Detect which cell encompasses the target text, then output its [X, Y] center coordinate. 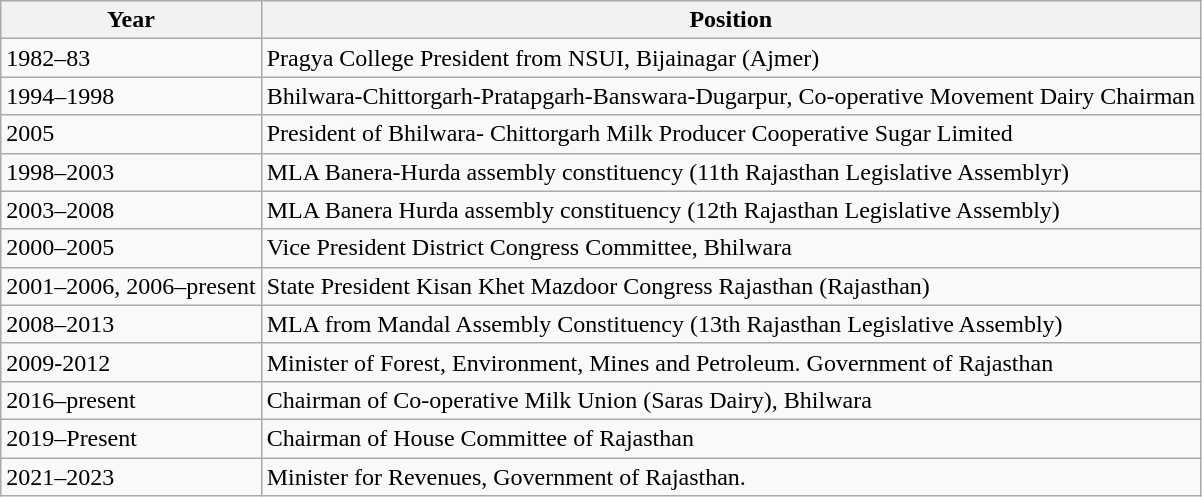
2000–2005 [131, 248]
Chairman of House Committee of Rajasthan [730, 438]
2003–2008 [131, 210]
Chairman of Co-operative Milk Union (Saras Dairy), Bhilwara [730, 400]
1994–1998 [131, 96]
Pragya College President from NSUI, Bijainagar (Ajmer) [730, 58]
Bhilwara-Chittorgarh-Pratapgarh-Banswara-Dugarpur, Co-operative Movement Dairy Chairman [730, 96]
MLA from Mandal Assembly Constituency (13th Rajasthan Legislative Assembly) [730, 324]
President of Bhilwara- Chittorgarh Milk Producer Cooperative Sugar Limited [730, 134]
2008–2013 [131, 324]
2016–present [131, 400]
2019–Present [131, 438]
State President Kisan Khet Mazdoor Congress Rajasthan (Rajasthan) [730, 286]
2009-2012 [131, 362]
Year [131, 20]
MLA Banera Hurda assembly constituency (12th Rajasthan Legislative Assembly) [730, 210]
2021–2023 [131, 477]
Minister for Revenues, Government of Rajasthan. [730, 477]
1982–83 [131, 58]
MLA Banera-Hurda assembly constituency (11th Rajasthan Legislative Assemblyr) [730, 172]
1998–2003 [131, 172]
Vice President District Congress Committee, Bhilwara [730, 248]
Minister of Forest, Environment, Mines and Petroleum. Government of Rajasthan [730, 362]
Position [730, 20]
2005 [131, 134]
2001–2006, 2006–present [131, 286]
